Pinpoint the cell where the given text exists, returning its (x, y) midpoint coordinate. 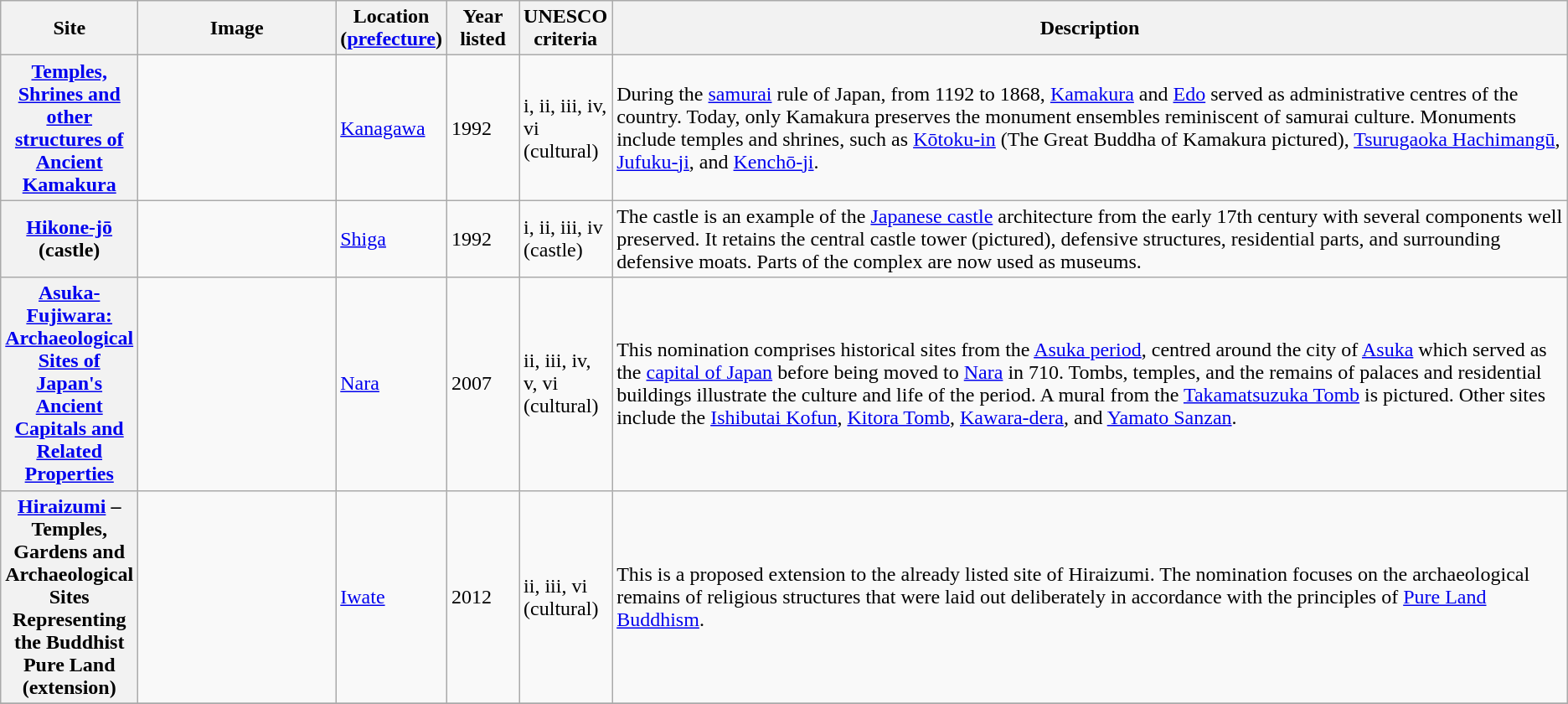
ii, iii, vi (cultural) (566, 597)
i, ii, iii, iv (castle) (566, 239)
Temples, Shrines and other structures of Ancient Kamakura (70, 127)
2012 (483, 597)
Nara (392, 384)
Hikone-jō (castle) (70, 239)
2007 (483, 384)
Iwate (392, 597)
Location (prefecture) (392, 28)
Site (70, 28)
Year listed (483, 28)
Image (237, 28)
UNESCO criteria (566, 28)
i, ii, iii, iv, vi (cultural) (566, 127)
Asuka-Fujiwara: Archaeological Sites of Japan's Ancient Capitals and Related Properties (70, 384)
Kanagawa (392, 127)
Hiraizumi – Temples, Gardens and Archaeological Sites Representing the Buddhist Pure Land (extension) (70, 597)
ii, iii, iv, v, vi (cultural) (566, 384)
Shiga (392, 239)
Description (1091, 28)
